Determine the (X, Y) coordinate at the center of the cell enclosing the given text.  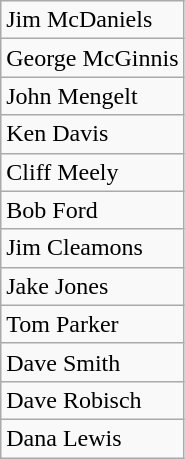
Dave Robisch (92, 400)
George McGinnis (92, 58)
Dana Lewis (92, 438)
Bob Ford (92, 210)
John Mengelt (92, 96)
Jim Cleamons (92, 248)
Tom Parker (92, 324)
Ken Davis (92, 134)
Jim McDaniels (92, 20)
Cliff Meely (92, 172)
Dave Smith (92, 362)
Jake Jones (92, 286)
